Detect which cell encompasses the target text, then output its (x, y) center coordinate. 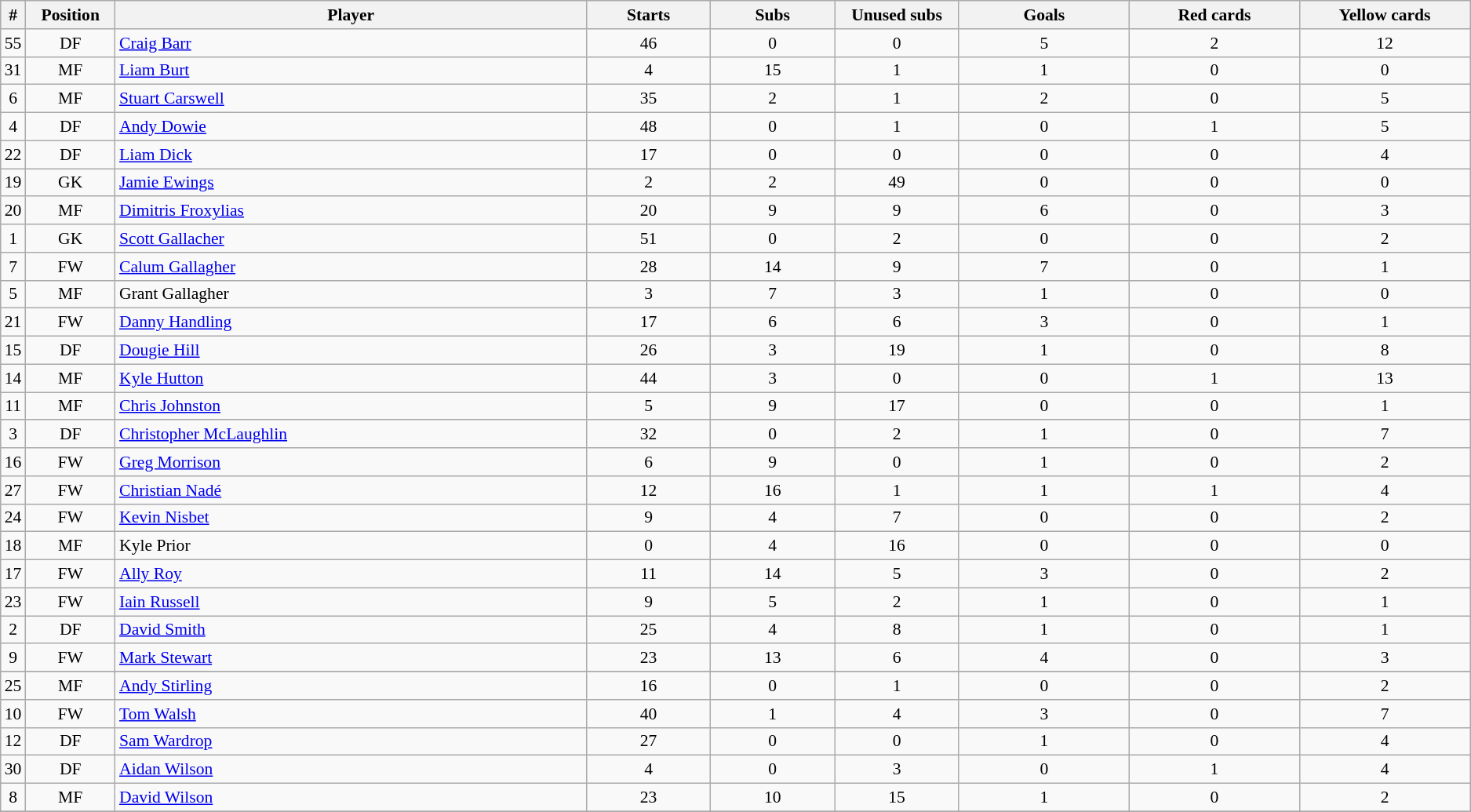
35 (648, 99)
Andy Dowie (351, 127)
Grant Gallagher (351, 294)
Stuart Carswell (351, 99)
Dougie Hill (351, 351)
26 (648, 351)
Christian Nadé (351, 490)
Liam Dick (351, 155)
Mark Stewart (351, 658)
David Smith (351, 630)
Kyle Hutton (351, 378)
28 (648, 267)
49 (898, 183)
32 (648, 435)
Christopher McLaughlin (351, 435)
Kevin Nisbet (351, 518)
Greg Morrison (351, 462)
Scott Gallacher (351, 239)
Ally Roy (351, 574)
Goals (1043, 15)
Red cards (1214, 15)
18 (13, 546)
Unused subs (898, 15)
Liam Burt (351, 71)
Kyle Prior (351, 546)
24 (13, 518)
55 (13, 43)
21 (13, 322)
Yellow cards (1384, 15)
Player (351, 15)
Aidan Wilson (351, 770)
51 (648, 239)
Calum Gallagher (351, 267)
Chris Johnston (351, 406)
40 (648, 714)
22 (13, 155)
Starts (648, 15)
46 (648, 43)
30 (13, 770)
# (13, 15)
Iain Russell (351, 602)
David Wilson (351, 798)
44 (648, 378)
Subs (773, 15)
Andy Stirling (351, 686)
Sam Wardrop (351, 741)
Danny Handling (351, 322)
Dimitris Froxylias (351, 211)
31 (13, 71)
Tom Walsh (351, 714)
Craig Barr (351, 43)
48 (648, 127)
Position (71, 15)
Jamie Ewings (351, 183)
